Extract the (x, y) coordinate from the center of the cell holding the provided text.  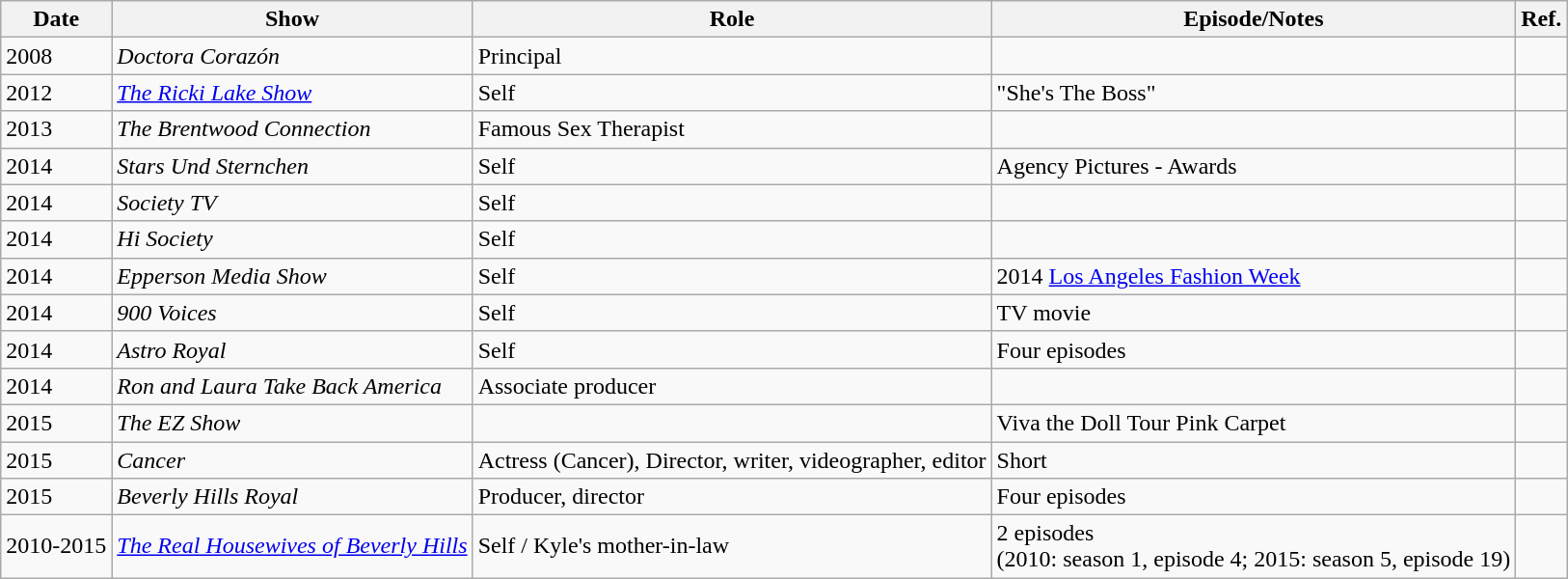
Agency Pictures - Awards (1254, 166)
Producer, director (732, 497)
The EZ Show (292, 423)
Date (56, 19)
Stars Und Sternchen (292, 166)
Actress (Cancer), Director, writer, videographer, editor (732, 460)
Episode/Notes (1254, 19)
Associate producer (732, 386)
Epperson Media Show (292, 276)
Society TV (292, 203)
Famous Sex Therapist (732, 129)
2012 (56, 93)
Hi Society (292, 239)
Principal (732, 56)
TV movie (1254, 313)
"She's The Boss" (1254, 93)
Astro Royal (292, 349)
2010-2015 (56, 546)
The Real Housewives of Beverly Hills (292, 546)
Ron and Laura Take Back America (292, 386)
Show (292, 19)
Doctora Corazón (292, 56)
The Ricki Lake Show (292, 93)
Ref. (1541, 19)
Self / Kyle's mother-in-law (732, 546)
The Brentwood Connection (292, 129)
2008 (56, 56)
Beverly Hills Royal (292, 497)
Short (1254, 460)
Role (732, 19)
2013 (56, 129)
Cancer (292, 460)
900 Voices (292, 313)
2 episodes(2010: season 1, episode 4; 2015: season 5, episode 19) (1254, 546)
Viva the Doll Tour Pink Carpet (1254, 423)
2014 Los Angeles Fashion Week (1254, 276)
